Determine the (X, Y) coordinate at the center of the cell enclosing the given text.  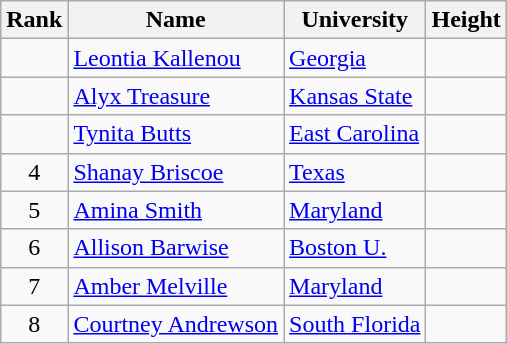
Kansas State (355, 96)
4 (34, 172)
6 (34, 248)
Alyx Treasure (176, 96)
Name (176, 20)
Rank (34, 20)
Boston U. (355, 248)
Height (466, 20)
8 (34, 324)
7 (34, 286)
5 (34, 210)
East Carolina (355, 134)
Courtney Andrewson (176, 324)
Amina Smith (176, 210)
South Florida (355, 324)
Shanay Briscoe (176, 172)
University (355, 20)
Georgia (355, 58)
Texas (355, 172)
Amber Melville (176, 286)
Tynita Butts (176, 134)
Allison Barwise (176, 248)
Leontia Kallenou (176, 58)
